Return [x, y] of the center of cell containing provided text 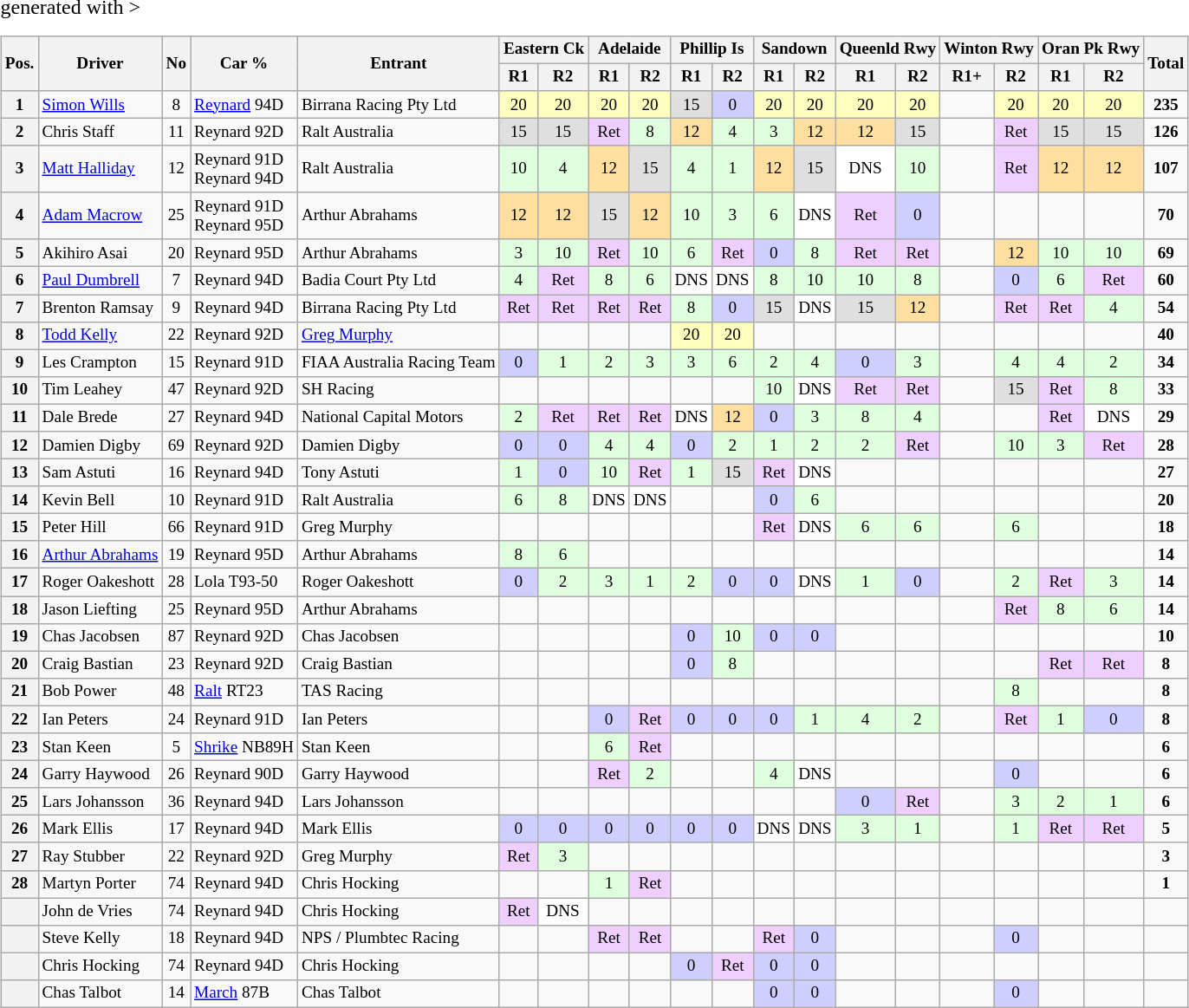
Oran Pk Rwy [1091, 49]
54 [1166, 309]
Peter Hill [101, 528]
21 [19, 693]
Dale Brede [101, 418]
Matt Halliday [101, 169]
SH Racing [399, 390]
Reynard 91DReynard 95D [244, 216]
Pos. [19, 62]
Phillip Is [712, 49]
70 [1166, 216]
Ralt RT23 [244, 693]
126 [1166, 132]
48 [177, 693]
National Capital Motors [399, 418]
Total [1166, 62]
Entrant [399, 62]
87 [177, 637]
Tim Leahey [101, 390]
36 [177, 802]
Chris Staff [101, 132]
Shrike NB89H [244, 747]
Tony Astuti [399, 472]
Adelaide [629, 49]
Akihiro Asai [101, 253]
Brenton Ramsay [101, 309]
235 [1166, 105]
TAS Racing [399, 693]
66 [177, 528]
Reynard 90D [244, 774]
Sandown [794, 49]
40 [1166, 335]
34 [1166, 363]
Car % [244, 62]
Reynard 91DReynard 94D [244, 169]
John de Vries [101, 912]
Queenld Rwy [887, 49]
Paul Dumbrell [101, 281]
47 [177, 390]
33 [1166, 390]
Eastern Ck [543, 49]
Bob Power [101, 693]
Driver [101, 62]
Jason Liefting [101, 610]
NPS / Plumbtec Racing [399, 939]
FIAA Australia Racing Team [399, 363]
60 [1166, 281]
107 [1166, 169]
Steve Kelly [101, 939]
Todd Kelly [101, 335]
March 87B [244, 994]
29 [1166, 418]
Lola T93-50 [244, 582]
Les Crampton [101, 363]
Kevin Bell [101, 500]
Simon Wills [101, 105]
Badia Court Pty Ltd [399, 281]
Adam Macrow [101, 216]
Sam Astuti [101, 472]
Martyn Porter [101, 884]
Ray Stubber [101, 856]
Winton Rwy [990, 49]
No [177, 62]
R1+ [967, 77]
13 [19, 472]
